Determine the [x, y] coordinate at the center of the cell enclosing the given text.  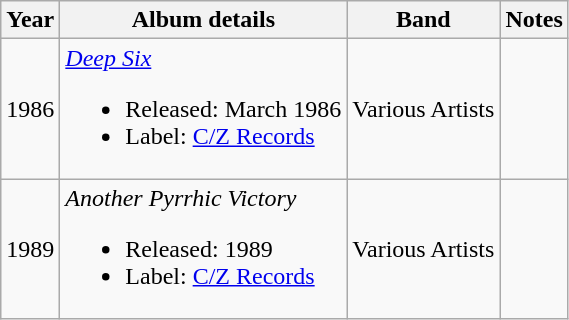
1989 [30, 249]
1986 [30, 109]
Album details [204, 20]
Year [30, 20]
Another Pyrrhic VictoryReleased: 1989Label: C/Z Records [204, 249]
Deep SixReleased: March 1986Label: C/Z Records [204, 109]
Notes [534, 20]
Band [424, 20]
